Capture the cell that displays the provided text and extract its [x, y] central coordinate. 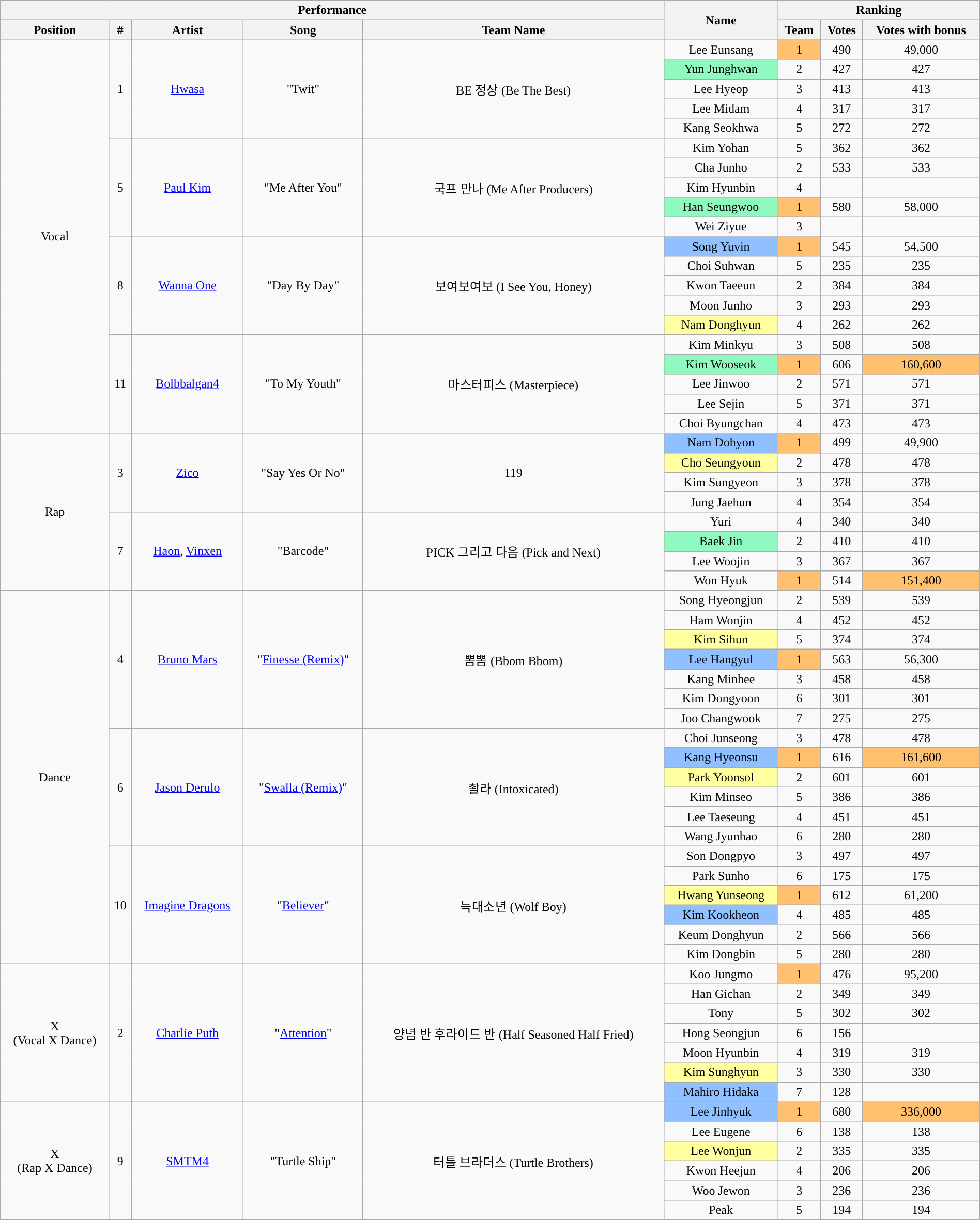
Moon Hyunbin [721, 1053]
612 [841, 895]
Kim Kookheon [721, 915]
Name [721, 20]
BE 정상 (Be The Best) [513, 89]
Choi Junseong [721, 738]
Han Seungwoo [721, 207]
Song Hyeongjun [721, 600]
61,200 [921, 895]
Won Hyuk [721, 581]
580 [841, 207]
606 [841, 364]
Zico [187, 472]
촬라 (Intoxicated) [513, 787]
Choi Suhwan [721, 266]
Lee Midam [721, 109]
Kwon Taeeun [721, 286]
Votes with bonus [921, 30]
터틀 브라더스 (Turtle Brothers) [513, 1161]
Yun Junghwan [721, 69]
Imagine Dragons [187, 905]
563 [841, 659]
"Turtle Ship" [303, 1161]
476 [841, 974]
56,300 [921, 659]
Kang Hyeonsu [721, 758]
Kang Seokhwa [721, 128]
Keum Donghyun [721, 935]
Lee Hangyul [721, 659]
Son Dongpyo [721, 856]
Lee Jinhyuk [721, 1111]
Lee Jinwoo [721, 384]
Kang Minhee [721, 679]
Jung Jaehun [721, 502]
Haon, Vinxen [187, 551]
Song [303, 30]
뽐뽐 (Bbom Bbom) [513, 659]
Kim Dongyoon [721, 699]
"Believer" [303, 905]
"Say Yes Or No" [303, 472]
X(Vocal X Dance) [55, 1033]
95,200 [921, 974]
Ranking [879, 10]
Kim Yohan [721, 148]
Wei Ziyue [721, 226]
"Swalla (Remix)" [303, 787]
Dance [55, 777]
10 [120, 905]
Kim Minkyu [721, 345]
"Attention" [303, 1033]
SMTM4 [187, 1161]
"Twit" [303, 89]
Bolbbalgan4 [187, 384]
Artist [187, 30]
Kim Sihun [721, 640]
Baek Jin [721, 541]
Park Yoonsol [721, 777]
545 [841, 246]
490 [841, 50]
Lee Wonjun [721, 1151]
"Finesse (Remix)" [303, 659]
Kim Dongbin [721, 954]
151,400 [921, 581]
54,500 [921, 246]
Kim Minseo [721, 797]
Moon Junho [721, 305]
Woo Jewon [721, 1190]
Lee Eunsang [721, 50]
Kim Hyunbin [721, 187]
Nam Donghyun [721, 325]
Peak [721, 1210]
Nam Dohyon [721, 443]
Charlie Puth [187, 1033]
Lee Eugene [721, 1131]
Wang Jyunhao [721, 836]
"To My Youth" [303, 384]
Yuri [721, 521]
Rap [55, 512]
Cho Seungyoun [721, 462]
"Barcode" [303, 551]
Koo Jungmo [721, 974]
Team [799, 30]
Cha Junho [721, 167]
Kim Wooseok [721, 364]
Performance [332, 10]
Song Yuvin [721, 246]
X(Rap X Dance) [55, 1161]
Hwang Yunseong [721, 895]
499 [841, 443]
Kim Sungyeon [721, 482]
Kim Sunghyun [721, 1072]
49,900 [921, 443]
Ham Wonjin [721, 620]
11 [120, 384]
336,000 [921, 1111]
"Day By Day" [303, 286]
늑대소년 (Wolf Boy) [513, 905]
보여보여보 (I See You, Honey) [513, 286]
Kwon Heejun [721, 1170]
# [120, 30]
9 [120, 1161]
Choi Byungchan [721, 423]
Vocal [55, 237]
8 [120, 286]
616 [841, 758]
160,600 [921, 364]
161,600 [921, 758]
Lee Hyeop [721, 89]
119 [513, 472]
국프 만나 (Me After Producers) [513, 187]
58,000 [921, 207]
양념 반 후라이드 반 (Half Seasoned Half Fried) [513, 1033]
Bruno Mars [187, 659]
680 [841, 1111]
Lee Sejin [721, 404]
Han Gichan [721, 994]
Lee Taeseung [721, 816]
514 [841, 581]
49,000 [921, 50]
마스터피스 (Masterpiece) [513, 384]
156 [841, 1033]
Joo Changwook [721, 718]
Position [55, 30]
Jason Derulo [187, 787]
Team Name [513, 30]
Hong Seongjun [721, 1033]
Paul Kim [187, 187]
Mahiro Hidaka [721, 1092]
Votes [841, 30]
Wanna One [187, 286]
Park Sunho [721, 876]
"Me After You" [303, 187]
PICK 그리고 다음 (Pick and Next) [513, 551]
Hwasa [187, 89]
Tony [721, 1013]
Lee Woojin [721, 561]
128 [841, 1092]
